Identify which cell holds the provided text, then report its (X, Y) central coordinate. 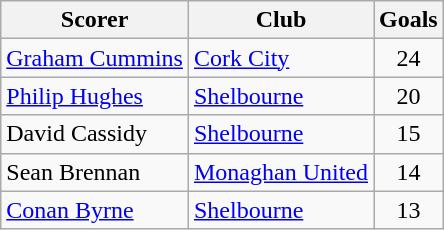
Club (280, 20)
Scorer (95, 20)
Goals (409, 20)
Graham Cummins (95, 58)
Conan Byrne (95, 210)
15 (409, 134)
13 (409, 210)
Monaghan United (280, 172)
24 (409, 58)
14 (409, 172)
Cork City (280, 58)
David Cassidy (95, 134)
20 (409, 96)
Philip Hughes (95, 96)
Sean Brennan (95, 172)
